Locate the cell with the specified text and output its [X, Y] center coordinate. 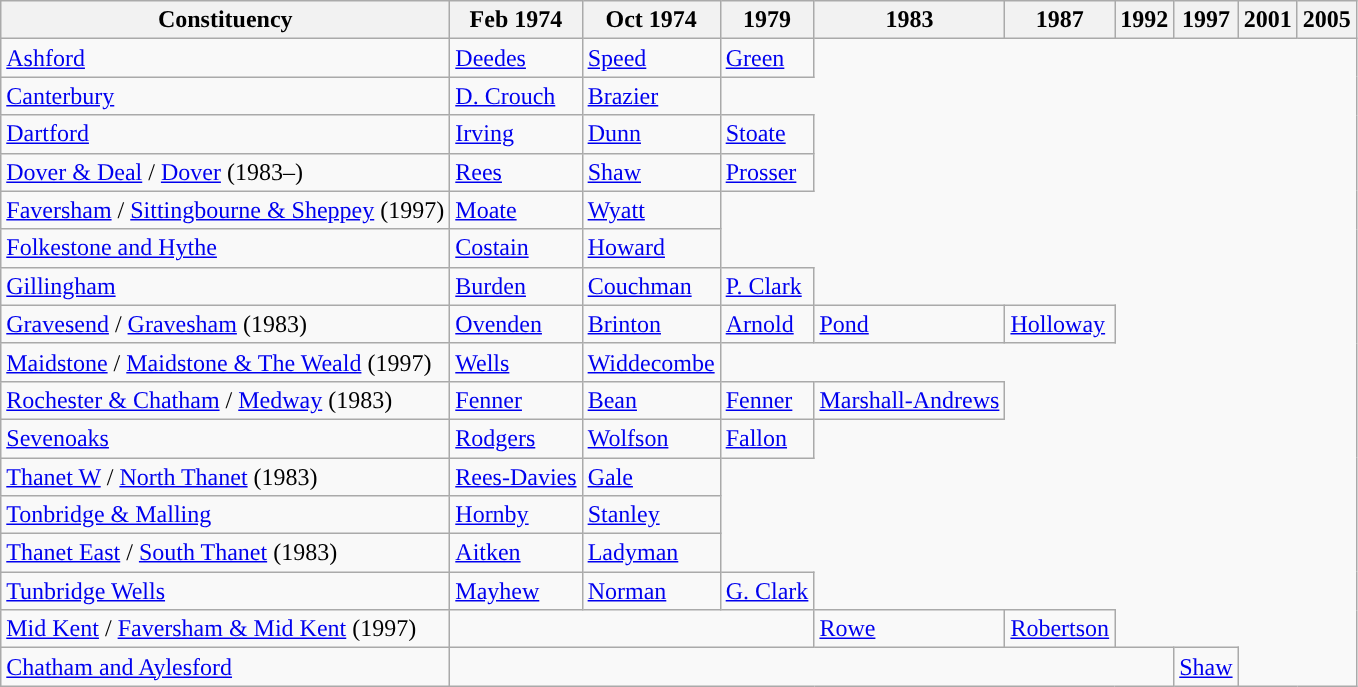
Norman [651, 591]
Rees [516, 172]
Prosser [767, 172]
2005 [1326, 20]
Gravesend / Gravesham (1983) [226, 324]
Mid Kent / Faversham & Mid Kent (1997) [226, 629]
Rowe [910, 629]
Thanet W / North Thanet (1983) [226, 477]
2001 [1268, 20]
Speed [651, 58]
Canterbury [226, 96]
Widdecombe [651, 362]
Green [767, 58]
Folkestone and Hythe [226, 248]
1979 [767, 20]
Rees-Davies [516, 477]
Irving [516, 134]
Rochester & Chatham / Medway (1983) [226, 400]
Ladyman [651, 553]
Aitken [516, 553]
Ashford [226, 58]
Holloway [1060, 324]
D. Crouch [516, 96]
Couchman [651, 286]
Brazier [651, 96]
Bean [651, 400]
Tonbridge & Malling [226, 515]
Gale [651, 477]
Moate [516, 210]
Fallon [767, 438]
1987 [1060, 20]
Dover & Deal / Dover (1983–) [226, 172]
Dartford [226, 134]
Stoate [767, 134]
Rodgers [516, 438]
Hornby [516, 515]
Mayhew [516, 591]
Stanley [651, 515]
Oct 1974 [651, 20]
Maidstone / Maidstone & The Weald (1997) [226, 362]
Deedes [516, 58]
1983 [910, 20]
Burden [516, 286]
Constituency [226, 20]
Wells [516, 362]
Arnold [767, 324]
P. Clark [767, 286]
Chatham and Aylesford [226, 667]
Robertson [1060, 629]
Faversham / Sittingbourne & Sheppey (1997) [226, 210]
Wyatt [651, 210]
1997 [1206, 20]
Dunn [651, 134]
Feb 1974 [516, 20]
Tunbridge Wells [226, 591]
Howard [651, 248]
Pond [910, 324]
Sevenoaks [226, 438]
Thanet East / South Thanet (1983) [226, 553]
Marshall-Andrews [910, 400]
1992 [1144, 20]
G. Clark [767, 591]
Ovenden [516, 324]
Costain [516, 248]
Gillingham [226, 286]
Wolfson [651, 438]
Brinton [651, 324]
